Find where the given text appears and provide that cell's center as [X, Y] coordinate. 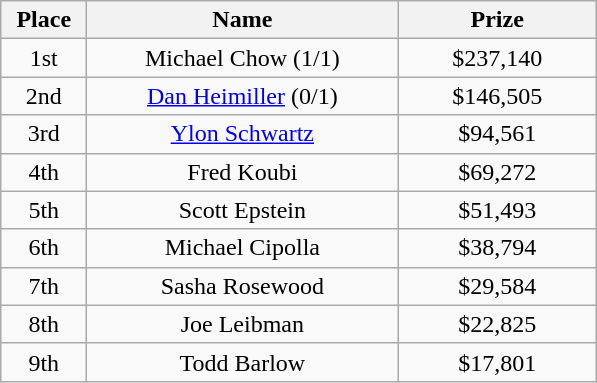
Prize [498, 20]
8th [44, 324]
6th [44, 248]
$237,140 [498, 58]
Joe Leibman [242, 324]
5th [44, 210]
Ylon Schwartz [242, 134]
Name [242, 20]
Michael Chow (1/1) [242, 58]
$146,505 [498, 96]
9th [44, 362]
Dan Heimiller (0/1) [242, 96]
Fred Koubi [242, 172]
$22,825 [498, 324]
Scott Epstein [242, 210]
$29,584 [498, 286]
7th [44, 286]
4th [44, 172]
$17,801 [498, 362]
Michael Cipolla [242, 248]
2nd [44, 96]
Sasha Rosewood [242, 286]
$69,272 [498, 172]
Place [44, 20]
3rd [44, 134]
$38,794 [498, 248]
$94,561 [498, 134]
Todd Barlow [242, 362]
1st [44, 58]
$51,493 [498, 210]
